Capture the cell that displays the provided text and extract its [X, Y] central coordinate. 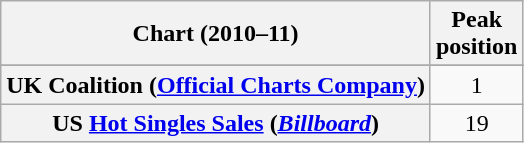
19 [476, 123]
1 [476, 85]
Chart (2010–11) [216, 34]
US Hot Singles Sales (Billboard) [216, 123]
UK Coalition (Official Charts Company) [216, 85]
Peakposition [476, 34]
